Find where the given text appears and provide that cell's center as [X, Y] coordinate. 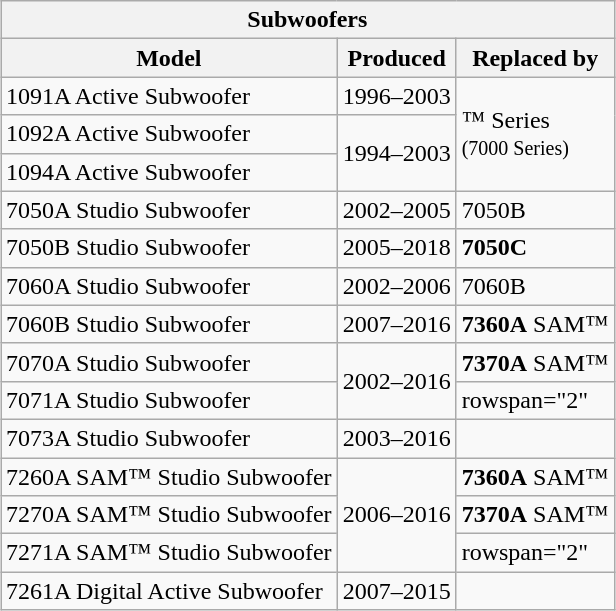
7073A Studio Subwoofer [168, 438]
2006–2016 [396, 515]
2005–2018 [396, 248]
1996–2003 [396, 96]
2007–2016 [396, 324]
7060B Studio Subwoofer [168, 324]
2007–2015 [396, 591]
Subwoofers [307, 20]
™ Series(7000 Series) [535, 134]
7050A Studio Subwoofer [168, 210]
1092A Active Subwoofer [168, 134]
7070A Studio Subwoofer [168, 362]
7270A SAM™ Studio Subwoofer [168, 515]
1994–2003 [396, 153]
7060A Studio Subwoofer [168, 286]
2002–2006 [396, 286]
7260A SAM™ Studio Subwoofer [168, 477]
7060B [535, 286]
7050C [535, 248]
Produced [396, 58]
7050B Studio Subwoofer [168, 248]
7071A Studio Subwoofer [168, 400]
2002–2016 [396, 381]
7271A SAM™ Studio Subwoofer [168, 553]
Replaced by [535, 58]
Model [168, 58]
7261A Digital Active Subwoofer [168, 591]
2002–2005 [396, 210]
1091A Active Subwoofer [168, 96]
2003–2016 [396, 438]
7050B [535, 210]
1094A Active Subwoofer [168, 172]
